Return the (X, Y) coordinate for the center point of the cell that contains the specified text.  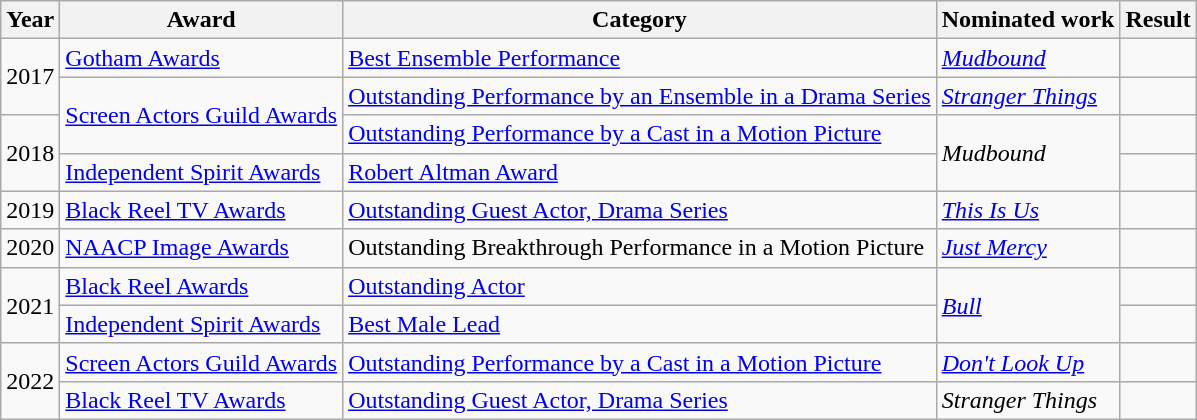
This Is Us (1028, 210)
Gotham Awards (202, 58)
Bull (1028, 305)
Outstanding Performance by an Ensemble in a Drama Series (640, 96)
2021 (30, 305)
2020 (30, 248)
2018 (30, 153)
Best Ensemble Performance (640, 58)
Result (1158, 20)
Robert Altman Award (640, 172)
Just Mercy (1028, 248)
2019 (30, 210)
Don't Look Up (1028, 362)
Year (30, 20)
Best Male Lead (640, 324)
Nominated work (1028, 20)
Award (202, 20)
Category (640, 20)
Black Reel Awards (202, 286)
2017 (30, 77)
Outstanding Actor (640, 286)
NAACP Image Awards (202, 248)
2022 (30, 381)
Outstanding Breakthrough Performance in a Motion Picture (640, 248)
